Return (x, y) of the center of cell containing provided text 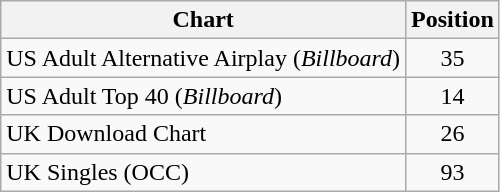
UK Download Chart (204, 134)
UK Singles (OCC) (204, 172)
14 (453, 96)
US Adult Top 40 (Billboard) (204, 96)
Position (453, 20)
26 (453, 134)
93 (453, 172)
35 (453, 58)
US Adult Alternative Airplay (Billboard) (204, 58)
Chart (204, 20)
